Pinpoint the cell where the given text exists, returning its [x, y] midpoint coordinate. 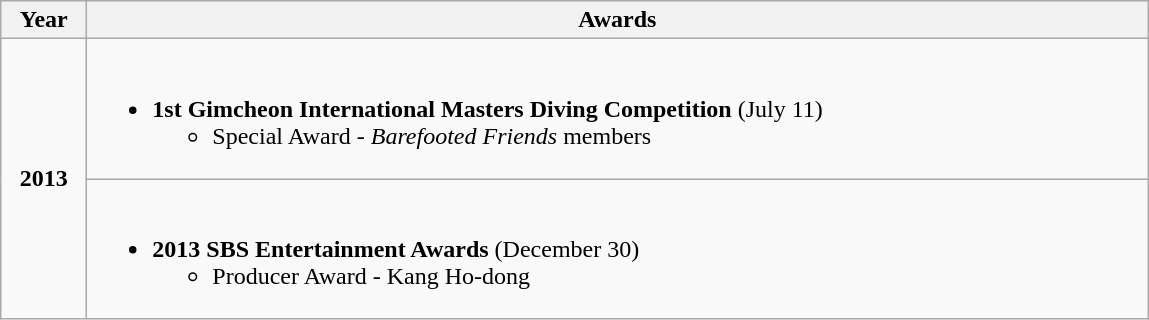
2013 [44, 179]
Year [44, 20]
1st Gimcheon International Masters Diving Competition (July 11)Special Award - Barefooted Friends members [618, 109]
2013 SBS Entertainment Awards (December 30)Producer Award - Kang Ho-dong [618, 249]
Awards [618, 20]
